Locate the cell with the specified text and output its [X, Y] center coordinate. 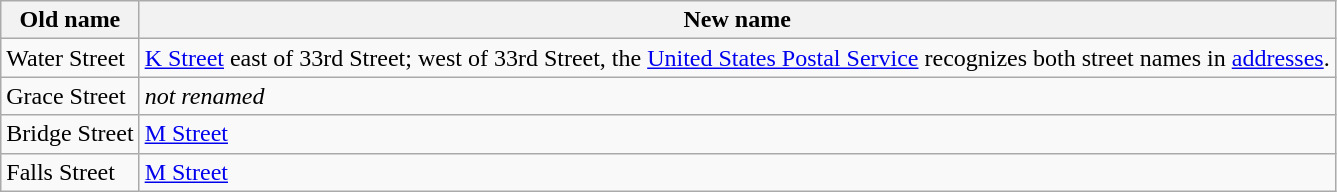
Water Street [70, 58]
Grace Street [70, 96]
Bridge Street [70, 134]
Old name [70, 20]
New name [737, 20]
Falls Street [70, 172]
K Street east of 33rd Street; west of 33rd Street, the United States Postal Service recognizes both street names in addresses. [737, 58]
not renamed [737, 96]
